Pinpoint the cell where the given text exists, returning its (x, y) midpoint coordinate. 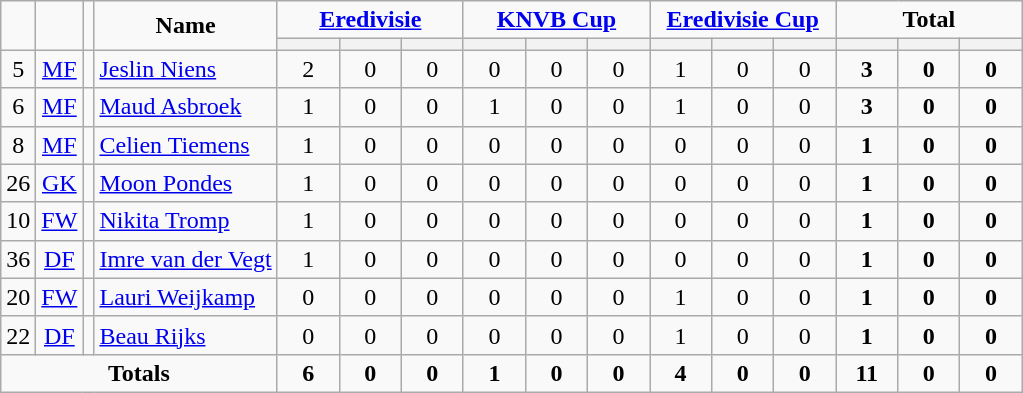
GK (60, 183)
2 (308, 69)
Name (186, 26)
22 (18, 335)
Celien Tiemens (186, 145)
5 (18, 69)
Eredivisie (370, 20)
Moon Pondes (186, 183)
20 (18, 297)
Lauri Weijkamp (186, 297)
Jeslin Niens (186, 69)
Total (929, 20)
Nikita Tromp (186, 221)
36 (18, 259)
26 (18, 183)
Imre van der Vegt (186, 259)
11 (867, 373)
4 (681, 373)
KNVB Cup (556, 20)
Eredivisie Cup (743, 20)
Totals (139, 373)
10 (18, 221)
Beau Rijks (186, 335)
8 (18, 145)
Maud Asbroek (186, 107)
